For the text-containing cell, return its midpoint in [X, Y] coordinate format. 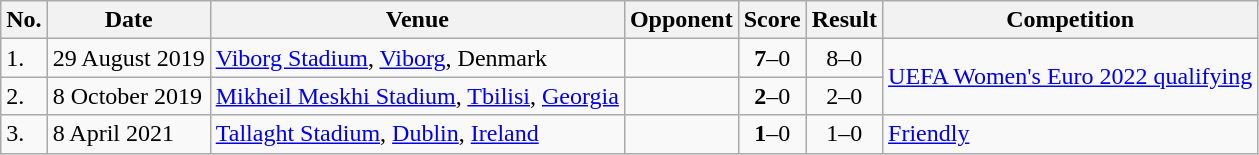
Result [844, 20]
No. [24, 20]
2. [24, 96]
Friendly [1070, 134]
8–0 [844, 58]
Tallaght Stadium, Dublin, Ireland [417, 134]
8 April 2021 [128, 134]
3. [24, 134]
Mikheil Meskhi Stadium, Tbilisi, Georgia [417, 96]
UEFA Women's Euro 2022 qualifying [1070, 77]
29 August 2019 [128, 58]
Opponent [681, 20]
1. [24, 58]
Viborg Stadium, Viborg, Denmark [417, 58]
7–0 [772, 58]
Score [772, 20]
Competition [1070, 20]
8 October 2019 [128, 96]
Venue [417, 20]
Date [128, 20]
